Capture the cell that displays the provided text and extract its [x, y] central coordinate. 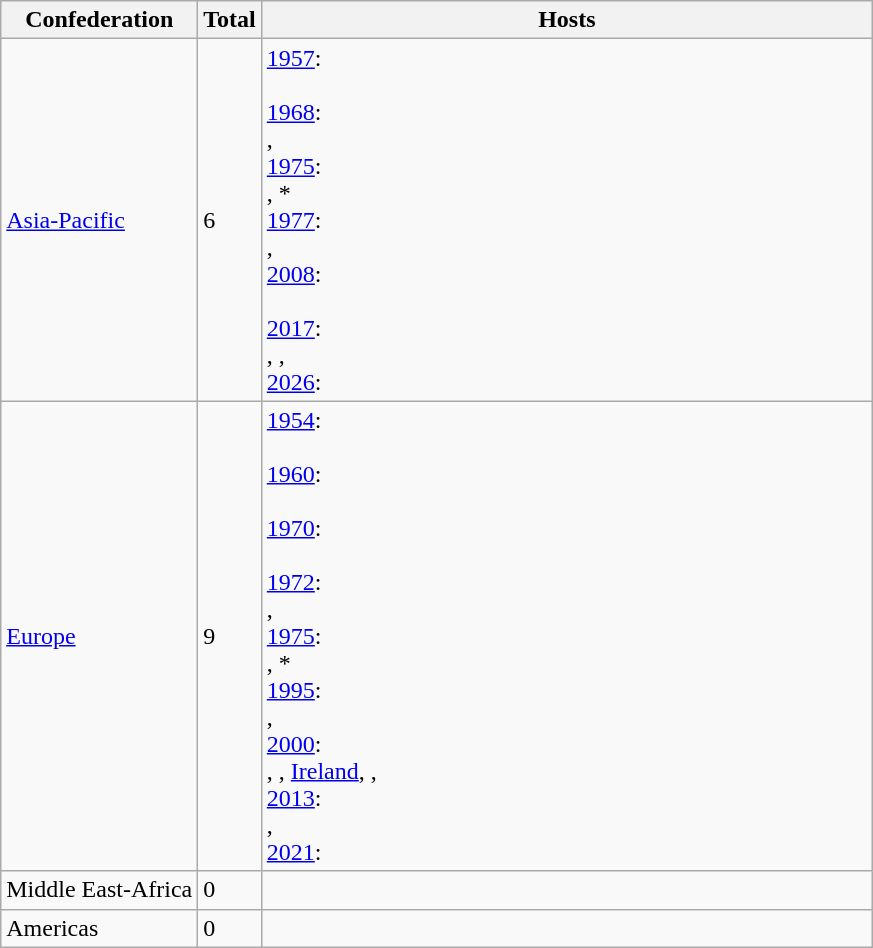
9 [230, 636]
Confederation [100, 20]
Hosts [566, 20]
1957:1968:, 1975:, *1977:, 2008: 2017:, , 2026: [566, 220]
Americas [100, 928]
6 [230, 220]
Asia-Pacific [100, 220]
Middle East-Africa [100, 890]
Total [230, 20]
Europe [100, 636]
1954:1960:1970:1972:,1975:, *1995:, 2000:, , Ireland, , 2013:, 2021: [566, 636]
